From the cell containing the given text, extract its center point as (x, y) coordinate. 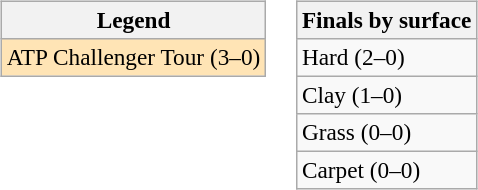
ATP Challenger Tour (3–0) (133, 57)
Finals by surface (387, 20)
Carpet (0–0) (387, 171)
Clay (1–0) (387, 95)
Hard (2–0) (387, 57)
Grass (0–0) (387, 133)
Legend (133, 20)
